Search for the cell housing the specified text and yield its [X, Y] center coordinate. 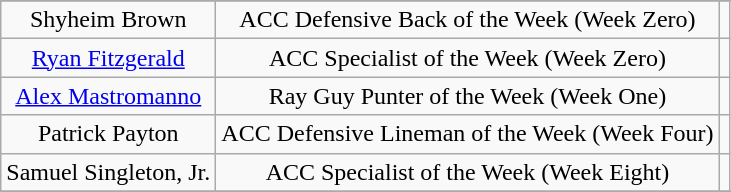
Ray Guy Punter of the Week (Week One) [468, 96]
Shyheim Brown [108, 20]
Samuel Singleton, Jr. [108, 172]
ACC Defensive Lineman of the Week (Week Four) [468, 134]
Patrick Payton [108, 134]
Alex Mastromanno [108, 96]
Ryan Fitzgerald [108, 58]
ACC Specialist of the Week (Week Eight) [468, 172]
ACC Specialist of the Week (Week Zero) [468, 58]
ACC Defensive Back of the Week (Week Zero) [468, 20]
